Identify which cell holds the provided text, then report its [x, y] central coordinate. 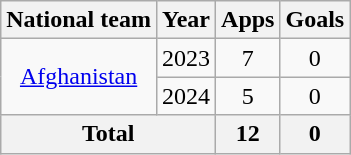
2024 [186, 96]
Year [186, 20]
2023 [186, 58]
7 [248, 58]
5 [248, 96]
Apps [248, 20]
National team [79, 20]
Goals [315, 20]
12 [248, 134]
Afghanistan [79, 77]
Total [108, 134]
